Scan for the cell matching the given text and deliver its (X, Y) coordinate at center. 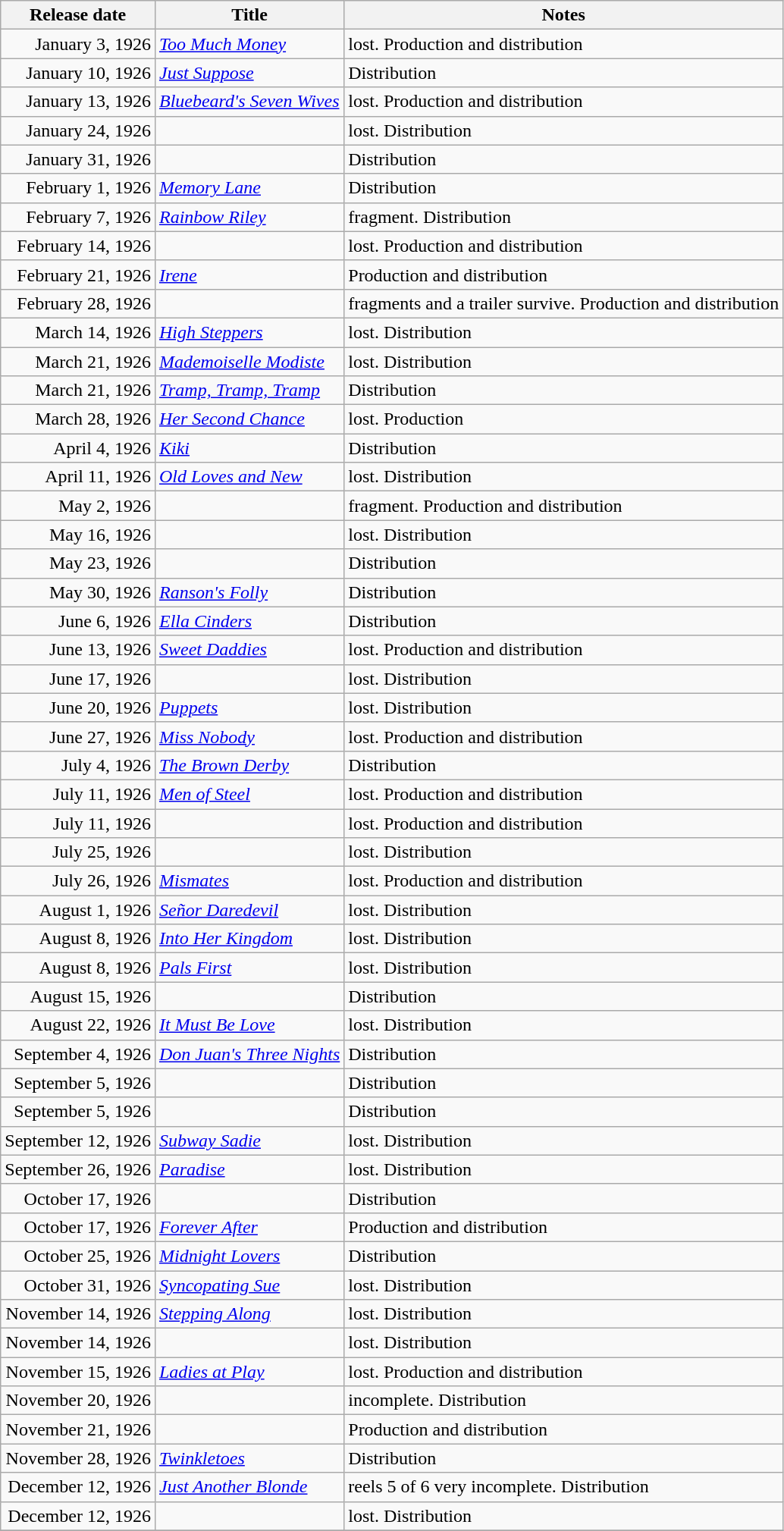
Señor Daredevil (249, 910)
Midnight Lovers (249, 1256)
August 1, 1926 (78, 910)
March 14, 1926 (78, 332)
fragments and a trailer survive. Production and distribution (564, 303)
April 11, 1926 (78, 477)
Notes (564, 15)
Mademoiselle Modiste (249, 362)
Too Much Money (249, 44)
Forever After (249, 1227)
August 22, 1926 (78, 1025)
Ranson's Folly (249, 592)
Mismates (249, 881)
January 13, 1926 (78, 102)
Release date (78, 15)
Ladies at Play (249, 1372)
November 21, 1926 (78, 1429)
June 17, 1926 (78, 679)
Into Her Kingdom (249, 939)
incomplete. Distribution (564, 1401)
Don Juan's Three Nights (249, 1054)
June 27, 1926 (78, 736)
September 4, 1926 (78, 1054)
February 7, 1926 (78, 217)
May 16, 1926 (78, 535)
It Must Be Love (249, 1025)
High Steppers (249, 332)
Paradise (249, 1169)
Twinkletoes (249, 1458)
fragment. Distribution (564, 217)
May 23, 1926 (78, 563)
Sweet Daddies (249, 650)
May 30, 1926 (78, 592)
Memory Lane (249, 188)
Bluebeard's Seven Wives (249, 102)
Her Second Chance (249, 419)
July 4, 1926 (78, 765)
Miss Nobody (249, 736)
Rainbow Riley (249, 217)
September 26, 1926 (78, 1169)
Syncopating Sue (249, 1285)
November 20, 1926 (78, 1401)
January 3, 1926 (78, 44)
July 26, 1926 (78, 881)
February 21, 1926 (78, 275)
Irene (249, 275)
May 2, 1926 (78, 506)
Puppets (249, 707)
Stepping Along (249, 1314)
April 4, 1926 (78, 448)
January 24, 1926 (78, 130)
Pals First (249, 968)
Old Loves and New (249, 477)
June 13, 1926 (78, 650)
July 25, 1926 (78, 852)
Kiki (249, 448)
October 31, 1926 (78, 1285)
fragment. Production and distribution (564, 506)
February 28, 1926 (78, 303)
September 12, 1926 (78, 1140)
Ella Cinders (249, 621)
Men of Steel (249, 794)
January 10, 1926 (78, 73)
November 28, 1926 (78, 1458)
June 20, 1926 (78, 707)
Just Another Blonde (249, 1487)
August 15, 1926 (78, 996)
March 28, 1926 (78, 419)
Tramp, Tramp, Tramp (249, 391)
The Brown Derby (249, 765)
lost. Production (564, 419)
February 14, 1926 (78, 246)
Title (249, 15)
February 1, 1926 (78, 188)
January 31, 1926 (78, 159)
Subway Sadie (249, 1140)
Just Suppose (249, 73)
reels 5 of 6 very incomplete. Distribution (564, 1487)
October 25, 1926 (78, 1256)
June 6, 1926 (78, 621)
November 15, 1926 (78, 1372)
